Provide the [X, Y] coordinate of the cell's center where the given text is located.  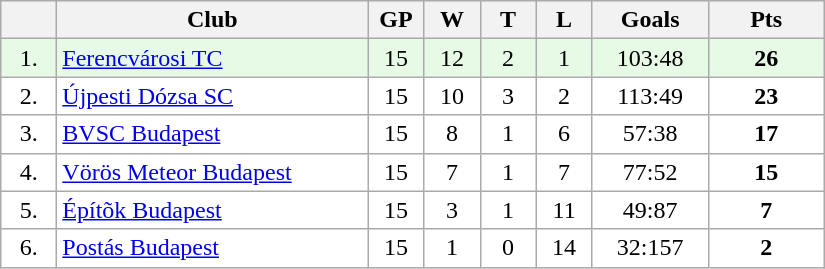
6. [29, 248]
3. [29, 134]
113:49 [650, 96]
L [564, 20]
57:38 [650, 134]
77:52 [650, 172]
Vörös Meteor Budapest [212, 172]
1. [29, 58]
W [452, 20]
12 [452, 58]
0 [508, 248]
8 [452, 134]
49:87 [650, 210]
32:157 [650, 248]
2. [29, 96]
11 [564, 210]
Ferencvárosi TC [212, 58]
Postás Budapest [212, 248]
Újpesti Dózsa SC [212, 96]
5. [29, 210]
6 [564, 134]
103:48 [650, 58]
Építõk Budapest [212, 210]
4. [29, 172]
T [508, 20]
14 [564, 248]
23 [766, 96]
Goals [650, 20]
Pts [766, 20]
BVSC Budapest [212, 134]
Club [212, 20]
10 [452, 96]
17 [766, 134]
GP [396, 20]
26 [766, 58]
